Provide the [X, Y] coordinate of the cell's center where the given text is located.  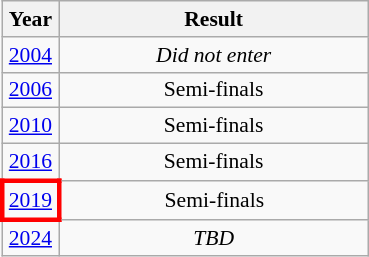
2019 [30, 200]
2024 [30, 238]
Year [30, 19]
2006 [30, 90]
2004 [30, 55]
TBD [214, 238]
2016 [30, 162]
2010 [30, 126]
Did not enter [214, 55]
Result [214, 19]
